Pinpoint the cell where the given text exists, returning its (x, y) midpoint coordinate. 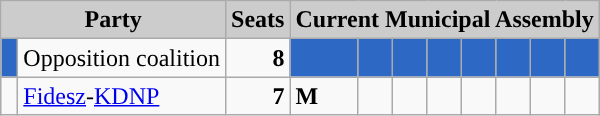
7 (258, 96)
Current Municipal Assembly (444, 20)
Fidesz-KDNP (122, 96)
Opposition coalition (122, 58)
M (324, 96)
Seats (258, 20)
8 (258, 58)
Party (114, 20)
